Pinpoint the cell where the given text exists, returning its (X, Y) midpoint coordinate. 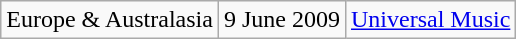
Universal Music (430, 20)
9 June 2009 (282, 20)
Europe & Australasia (110, 20)
